Detect which cell encompasses the target text, then output its [X, Y] center coordinate. 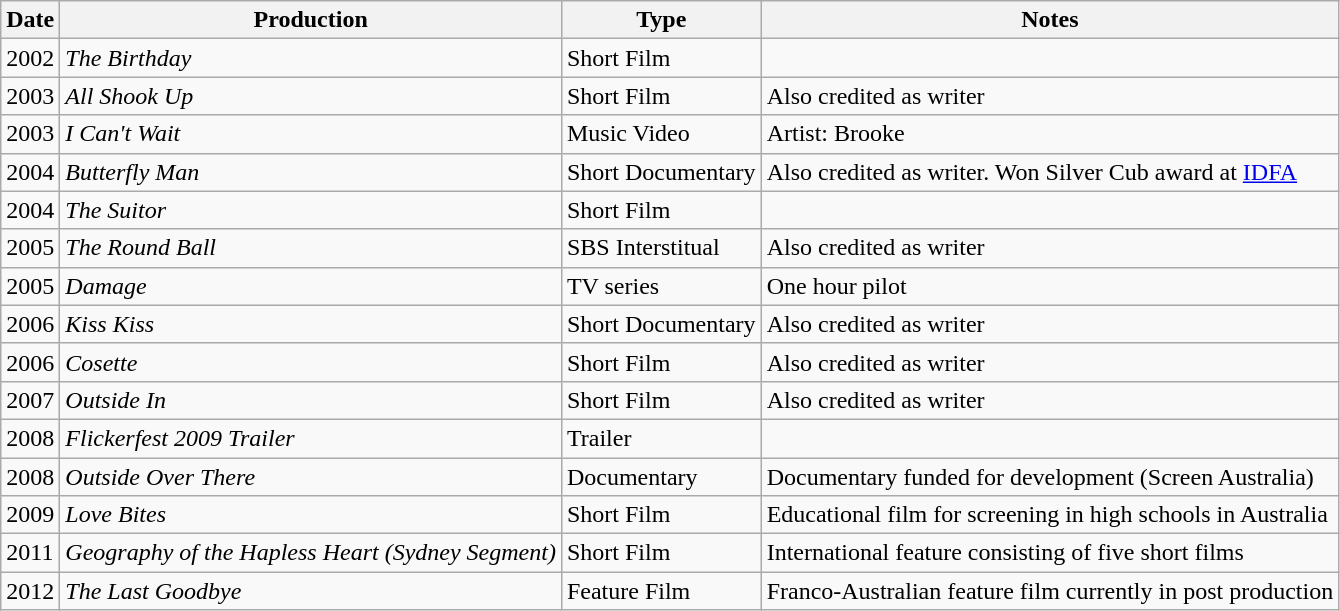
The Round Ball [311, 248]
Kiss Kiss [311, 324]
Damage [311, 286]
Documentary funded for development (Screen Australia) [1050, 477]
I Can't Wait [311, 134]
SBS Interstitual [661, 248]
Documentary [661, 477]
The Suitor [311, 210]
The Birthday [311, 58]
Educational film for screening in high schools in Australia [1050, 515]
Date [30, 20]
International feature consisting of five short films [1050, 553]
Cosette [311, 362]
Flickerfest 2009 Trailer [311, 438]
Outside Over There [311, 477]
2002 [30, 58]
Franco-Australian feature film currently in post production [1050, 591]
All Shook Up [311, 96]
Trailer [661, 438]
TV series [661, 286]
Love Bites [311, 515]
Feature Film [661, 591]
Also credited as writer. Won Silver Cub award at IDFA [1050, 172]
Geography of the Hapless Heart (Sydney Segment) [311, 553]
2007 [30, 400]
2009 [30, 515]
Outside In [311, 400]
2011 [30, 553]
Notes [1050, 20]
One hour pilot [1050, 286]
2012 [30, 591]
Type [661, 20]
Music Video [661, 134]
Butterfly Man [311, 172]
Production [311, 20]
The Last Goodbye [311, 591]
Artist: Brooke [1050, 134]
